Pinpoint the cell where the given text exists, returning its (x, y) midpoint coordinate. 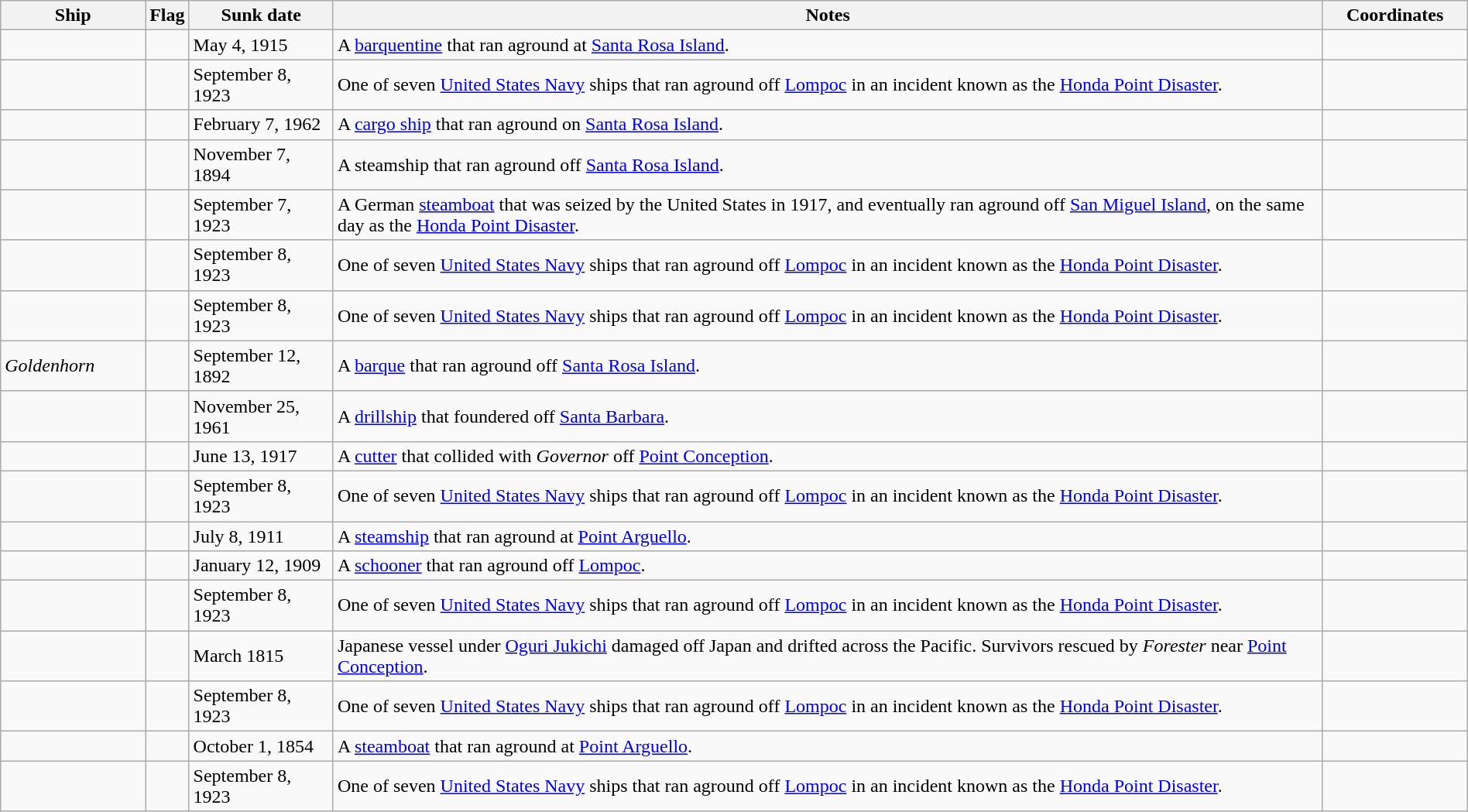
January 12, 1909 (261, 566)
A schooner that ran aground off Lompoc. (828, 566)
March 1815 (261, 656)
Japanese vessel under Oguri Jukichi damaged off Japan and drifted across the Pacific. Survivors rescued by Forester near Point Conception. (828, 656)
November 25, 1961 (261, 416)
June 13, 1917 (261, 456)
A steamship that ran aground at Point Arguello. (828, 536)
A steamboat that ran aground at Point Arguello. (828, 746)
A barque that ran aground off Santa Rosa Island. (828, 365)
A cargo ship that ran aground on Santa Rosa Island. (828, 125)
Coordinates (1395, 15)
A steamship that ran aground off Santa Rosa Island. (828, 164)
September 12, 1892 (261, 365)
A barquentine that ran aground at Santa Rosa Island. (828, 45)
A drillship that foundered off Santa Barbara. (828, 416)
Notes (828, 15)
July 8, 1911 (261, 536)
November 7, 1894 (261, 164)
September 7, 1923 (261, 215)
Flag (167, 15)
Goldenhorn (73, 365)
October 1, 1854 (261, 746)
May 4, 1915 (261, 45)
February 7, 1962 (261, 125)
A cutter that collided with Governor off Point Conception. (828, 456)
Ship (73, 15)
Sunk date (261, 15)
